Extract the (x, y) coordinate from the center of the cell holding the provided text.  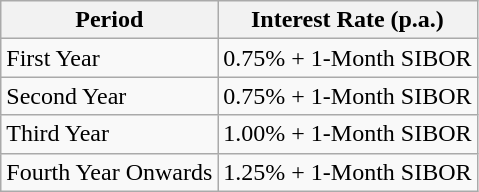
1.00% + 1-Month SIBOR (348, 134)
1.25% + 1-Month SIBOR (348, 172)
Fourth Year Onwards (110, 172)
Second Year (110, 96)
Third Year (110, 134)
Interest Rate (p.a.) (348, 20)
First Year (110, 58)
Period (110, 20)
